Scan for the cell matching the given text and deliver its [x, y] coordinate at center. 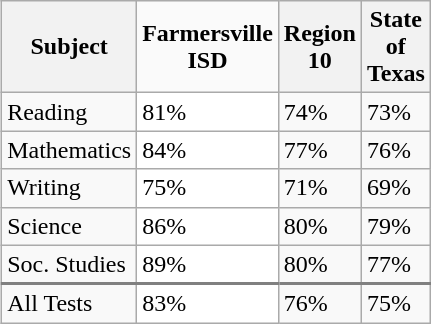
All Tests [70, 304]
79% [396, 226]
89% [208, 264]
Subject [70, 47]
86% [208, 226]
Region 10 [320, 47]
74% [320, 112]
81% [208, 112]
71% [320, 188]
Mathematics [70, 150]
Soc. Studies [70, 264]
State of Texas [396, 47]
Farmersville ISD [208, 47]
73% [396, 112]
Science [70, 226]
Writing [70, 188]
69% [396, 188]
84% [208, 150]
Reading [70, 112]
83% [208, 304]
